Return the [x, y] coordinate for the center point of the cell that contains the specified text.  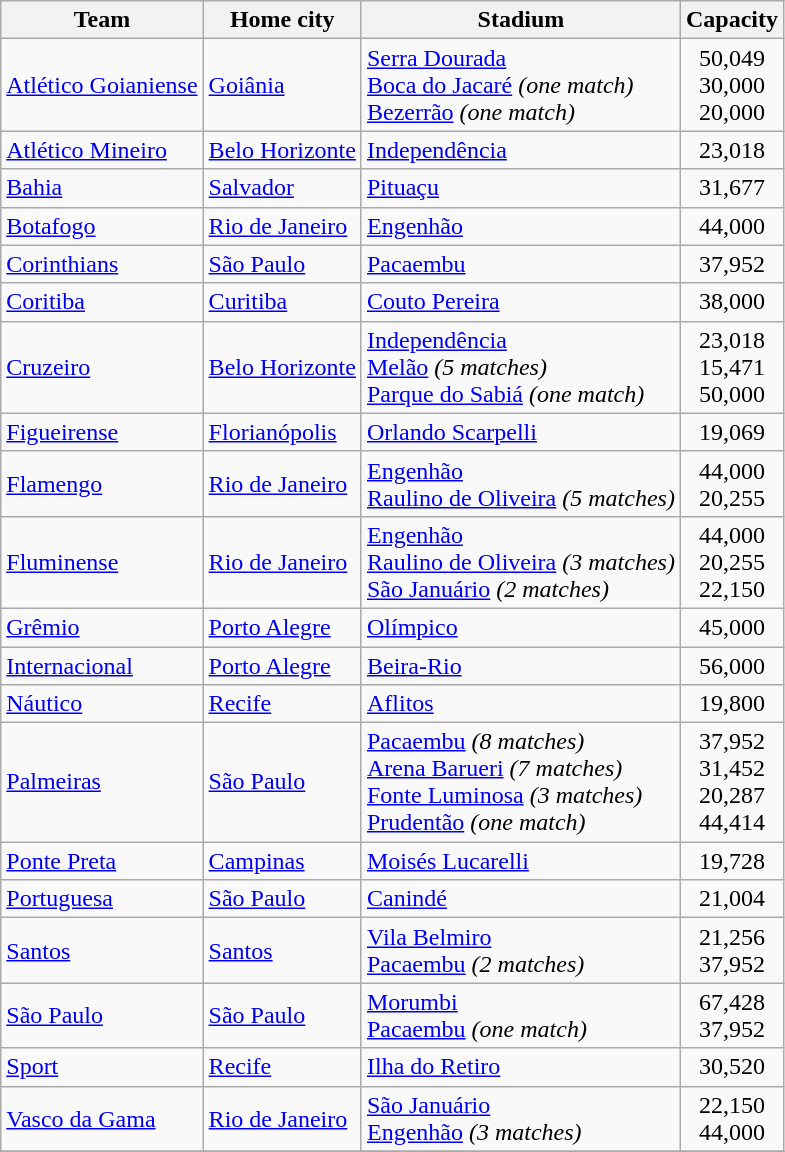
Morumbi Pacaembu (one match) [520, 1016]
Campinas [282, 861]
23,018 15,471 50,000 [732, 367]
Palmeiras [102, 782]
Aflitos [520, 704]
Goiânia [282, 85]
37,952 [732, 264]
Flamengo [102, 484]
Pituaçu [520, 188]
56,000 [732, 665]
Ilha do Retiro [520, 1067]
Olímpico [520, 627]
19,800 [732, 704]
Portuguesa [102, 899]
Beira-Rio [520, 665]
67,428 37,952 [732, 1016]
23,018 [732, 150]
Independência Melão (5 matches) Parque do Sabiá (one match) [520, 367]
21,004 [732, 899]
Florianópolis [282, 432]
Salvador [282, 188]
Stadium [520, 20]
38,000 [732, 302]
Vila Belmiro Pacaembu (2 matches) [520, 950]
45,000 [732, 627]
Engenhão Raulino de Oliveira (3 matches) São Januário (2 matches) [520, 562]
Home city [282, 20]
Moisés Lucarelli [520, 861]
37,952 31,452 20,287 44,414 [732, 782]
Capacity [732, 20]
31,677 [732, 188]
44,000 [732, 226]
Pacaembu (8 matches) Arena Barueri (7 matches) Fonte Luminosa (3 matches) Prudentão (one match) [520, 782]
21,256 37,952 [732, 950]
Serra Dourada Boca do Jacaré (one match) Bezerrão (one match) [520, 85]
Sport [102, 1067]
Internacional [102, 665]
Fluminense [102, 562]
Pacaembu [520, 264]
Corinthians [102, 264]
Vasco da Gama [102, 1118]
Bahia [102, 188]
Botafogo [102, 226]
19,069 [732, 432]
Náutico [102, 704]
Grêmio [102, 627]
Independência [520, 150]
Atlético Goianiense [102, 85]
Cruzeiro [102, 367]
19,728 [732, 861]
22,150 44,000 [732, 1118]
Orlando Scarpelli [520, 432]
Team [102, 20]
30,520 [732, 1067]
Canindé [520, 899]
Engenhão [520, 226]
Curitiba [282, 302]
50,049 30,000 20,000 [732, 85]
São Januário Engenhão (3 matches) [520, 1118]
Coritiba [102, 302]
Couto Pereira [520, 302]
Atlético Mineiro [102, 150]
44,000 20,255 22,150 [732, 562]
44,000 20,255 [732, 484]
Figueirense [102, 432]
Ponte Preta [102, 861]
Engenhão Raulino de Oliveira (5 matches) [520, 484]
